Capture the cell that displays the provided text and extract its [x, y] central coordinate. 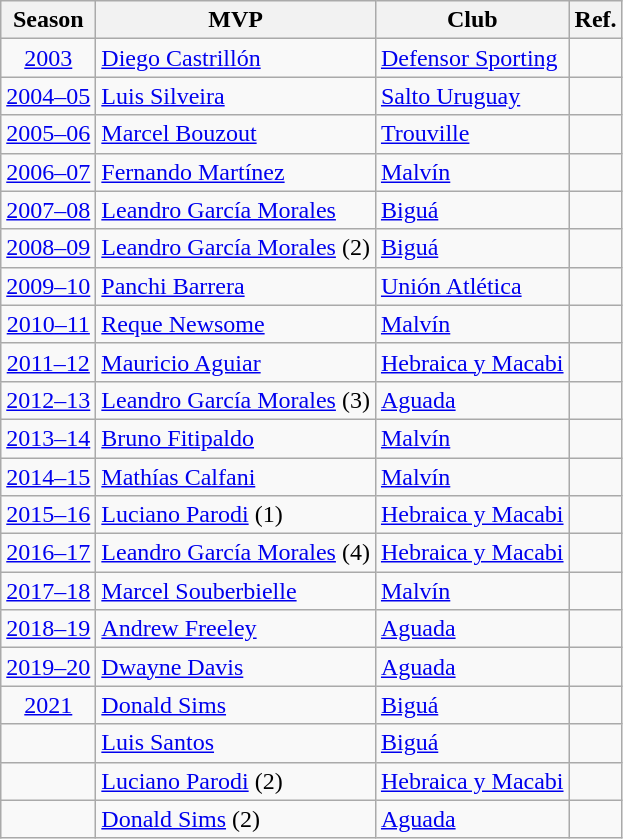
2006–07 [48, 172]
Donald Sims [236, 705]
2019–20 [48, 667]
Dwayne Davis [236, 667]
2015–16 [48, 515]
Luciano Parodi (1) [236, 515]
2007–08 [48, 210]
Luis Santos [236, 743]
2010–11 [48, 324]
Season [48, 20]
2017–18 [48, 591]
2005–06 [48, 134]
Donald Sims (2) [236, 819]
Leandro García Morales (4) [236, 553]
Club [472, 20]
2011–12 [48, 362]
2014–15 [48, 477]
2003 [48, 58]
Luis Silveira [236, 96]
Fernando Martínez [236, 172]
Unión Atlética [472, 286]
Ref. [596, 20]
2013–14 [48, 438]
Leandro García Morales [236, 210]
Diego Castrillón [236, 58]
Andrew Freeley [236, 629]
Leandro García Morales (3) [236, 400]
Mauricio Aguiar [236, 362]
Reque Newsome [236, 324]
Panchi Barrera [236, 286]
Defensor Sporting [472, 58]
Marcel Bouzout [236, 134]
Marcel Souberbielle [236, 591]
MVP [236, 20]
2012–13 [48, 400]
2004–05 [48, 96]
Trouville [472, 134]
Leandro García Morales (2) [236, 248]
Salto Uruguay [472, 96]
Bruno Fitipaldo [236, 438]
Mathías Calfani [236, 477]
2009–10 [48, 286]
2008–09 [48, 248]
Luciano Parodi (2) [236, 781]
2016–17 [48, 553]
2018–19 [48, 629]
2021 [48, 705]
